Provide the (x, y) coordinate of the cell's center where the given text is located.  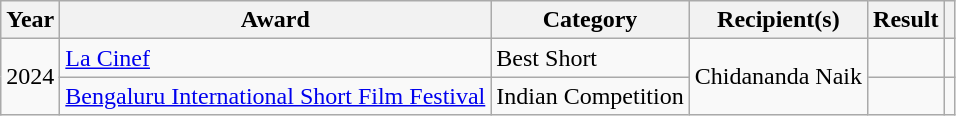
Category (590, 20)
Bengaluru International Short Film Festival (276, 96)
Best Short (590, 58)
Year (30, 20)
Chidananda Naik (778, 77)
Indian Competition (590, 96)
2024 (30, 77)
La Cinef (276, 58)
Recipient(s) (778, 20)
Result (906, 20)
Award (276, 20)
